Provide the (X, Y) coordinate of the cell's center where the given text is located.  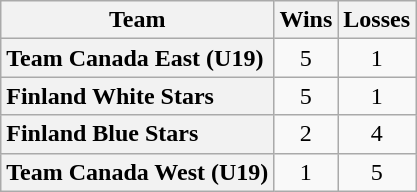
Losses (377, 20)
Finland Blue Stars (138, 134)
Wins (306, 20)
4 (377, 134)
Finland White Stars (138, 96)
Team Canada West (U19) (138, 172)
Team Canada East (U19) (138, 58)
Team (138, 20)
2 (306, 134)
